Determine the [X, Y] coordinate at the center of the cell enclosing the given text.  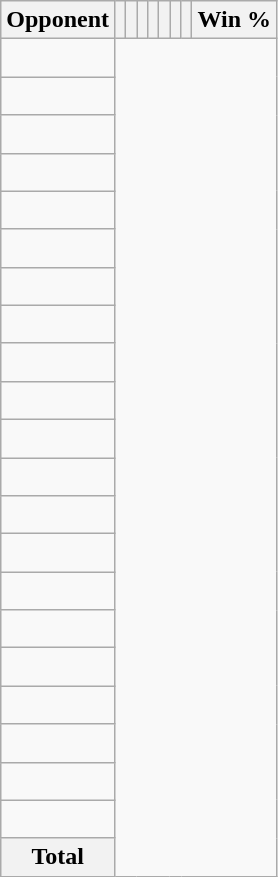
Win % [234, 20]
Opponent [58, 20]
Total [58, 857]
